Extract the [X, Y] coordinate from the center of the cell holding the provided text.  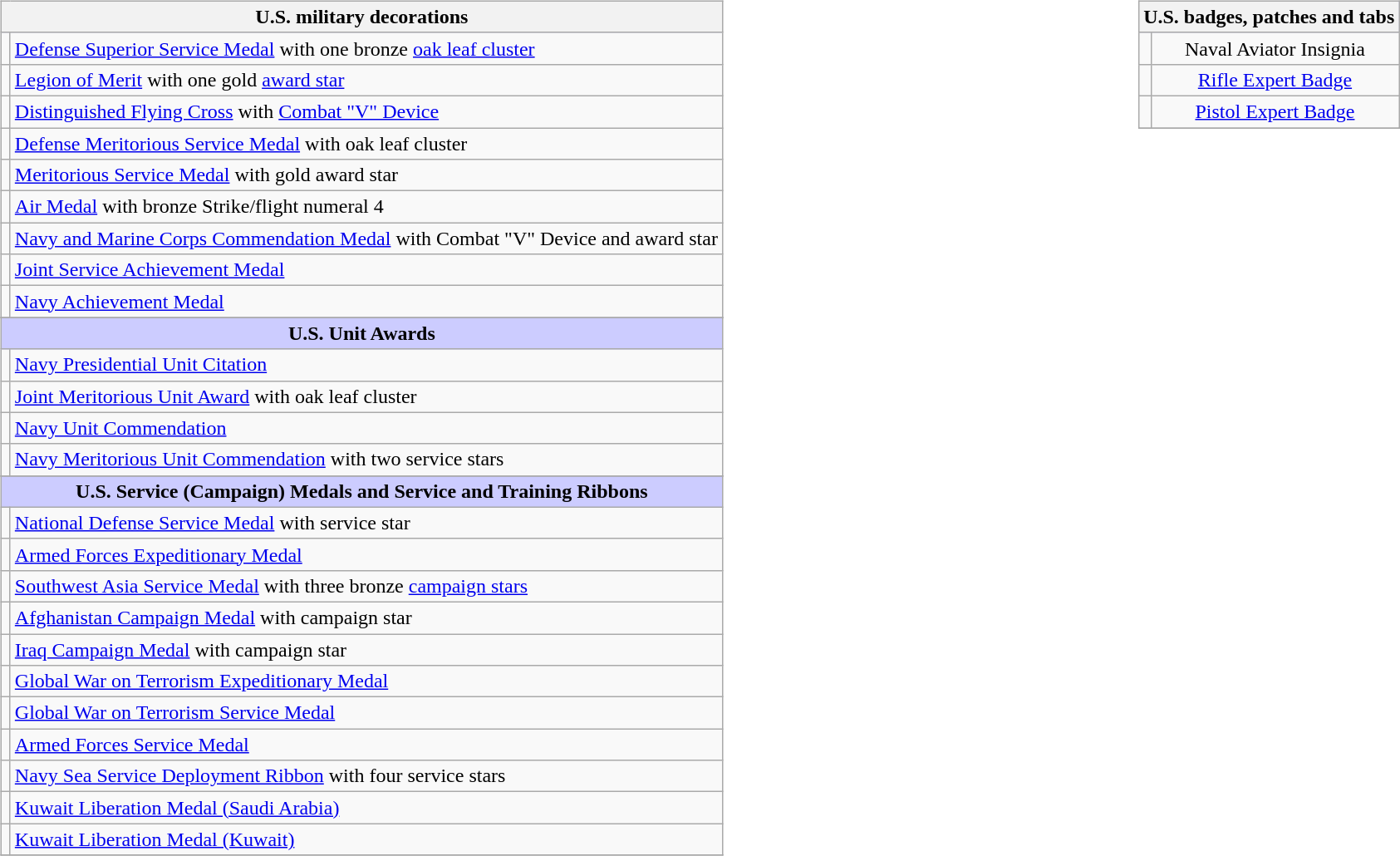
Kuwait Liberation Medal (Saudi Arabia) [366, 808]
Afghanistan Campaign Medal with campaign star [366, 617]
Distinguished Flying Cross with Combat "V" Device [366, 111]
Global War on Terrorism Expeditionary Medal [366, 681]
Naval Aviator Insignia [1275, 48]
U.S. badges, patches and tabs [1270, 17]
Joint Meritorious Unit Award with oak leaf cluster [366, 396]
Defense Meritorious Service Medal with oak leaf cluster [366, 144]
Navy and Marine Corps Commendation Medal with Combat "V" Device and award star [366, 239]
Legion of Merit with one gold award star [366, 80]
Armed Forces Expeditionary Medal [366, 554]
Southwest Asia Service Medal with three bronze campaign stars [366, 586]
Kuwait Liberation Medal (Kuwait) [366, 839]
National Defense Service Medal with service star [366, 523]
U.S. Unit Awards [361, 333]
Navy Achievement Medal [366, 302]
Defense Superior Service Medal with one bronze oak leaf cluster [366, 48]
Joint Service Achievement Medal [366, 270]
Armed Forces Service Medal [366, 745]
Air Medal with bronze Strike/flight numeral 4 [366, 207]
Navy Sea Service Deployment Ribbon with four service stars [366, 776]
Navy Meritorious Unit Commendation with two service stars [366, 460]
Global War on Terrorism Service Medal [366, 713]
Navy Presidential Unit Citation [366, 365]
Iraq Campaign Medal with campaign star [366, 649]
U.S. military decorations [361, 17]
Navy Unit Commendation [366, 428]
U.S. Service (Campaign) Medals and Service and Training Ribbons [361, 491]
Rifle Expert Badge [1275, 80]
Meritorious Service Medal with gold award star [366, 175]
Pistol Expert Badge [1275, 111]
